Return (x, y) of the center of cell containing provided text 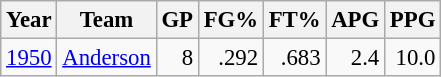
2.4 (356, 58)
Team (106, 20)
PPG (413, 20)
.292 (230, 58)
Year (29, 20)
FT% (294, 20)
FG% (230, 20)
.683 (294, 58)
8 (177, 58)
APG (356, 20)
10.0 (413, 58)
GP (177, 20)
Anderson (106, 58)
1950 (29, 58)
